Determine the [X, Y] coordinate at the center of the cell enclosing the given text.  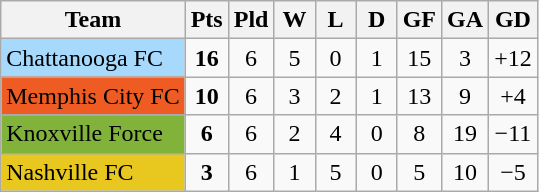
W [294, 20]
8 [419, 134]
Memphis City FC [93, 96]
Knoxville Force [93, 134]
9 [466, 96]
Pld [251, 20]
D [376, 20]
GA [466, 20]
15 [419, 58]
19 [466, 134]
−11 [514, 134]
Nashville FC [93, 172]
4 [336, 134]
Team [93, 20]
+4 [514, 96]
GF [419, 20]
GD [514, 20]
Chattanooga FC [93, 58]
−5 [514, 172]
Pts [206, 20]
16 [206, 58]
13 [419, 96]
L [336, 20]
+12 [514, 58]
